Find where the given text appears and provide that cell's center as (x, y) coordinate. 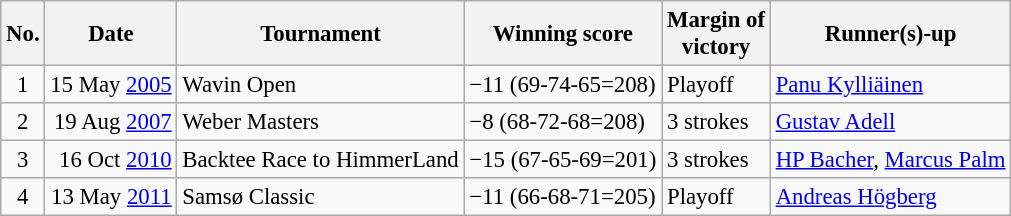
HP Bacher, Marcus Palm (890, 160)
Winning score (563, 34)
−15 (67-65-69=201) (563, 160)
3 (23, 160)
Backtee Race to HimmerLand (320, 160)
−11 (66-68-71=205) (563, 197)
Andreas Högberg (890, 197)
Gustav Adell (890, 122)
Tournament (320, 34)
Date (111, 34)
2 (23, 122)
Margin ofvictory (716, 34)
−8 (68-72-68=208) (563, 122)
4 (23, 197)
Samsø Classic (320, 197)
Panu Kylliäinen (890, 85)
16 Oct 2010 (111, 160)
Wavin Open (320, 85)
1 (23, 85)
13 May 2011 (111, 197)
19 Aug 2007 (111, 122)
15 May 2005 (111, 85)
Weber Masters (320, 122)
Runner(s)-up (890, 34)
−11 (69-74-65=208) (563, 85)
No. (23, 34)
